Pinpoint the cell where the given text exists, returning its [x, y] midpoint coordinate. 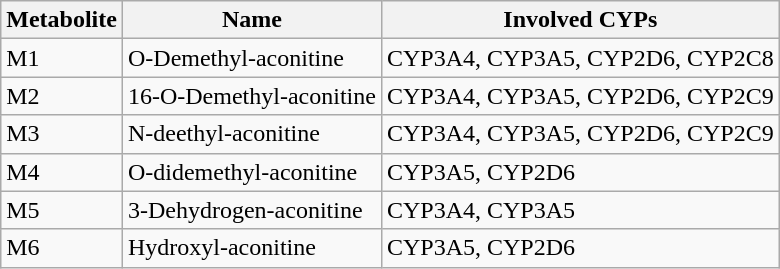
M1 [62, 58]
O-didemethyl-aconitine [252, 172]
M6 [62, 248]
M5 [62, 210]
3-Dehydrogen-aconitine [252, 210]
16-O-Demethyl-aconitine [252, 96]
Involved CYPs [580, 20]
O-Demethyl-aconitine [252, 58]
M4 [62, 172]
N-deethyl-aconitine [252, 134]
CYP3A4, CYP3A5 [580, 210]
Hydroxyl-aconitine [252, 248]
M2 [62, 96]
Name [252, 20]
CYP3A4, CYP3A5, CYP2D6, CYP2C8 [580, 58]
Metabolite [62, 20]
M3 [62, 134]
